Determine the (X, Y) coordinate at the center of the cell enclosing the given text.  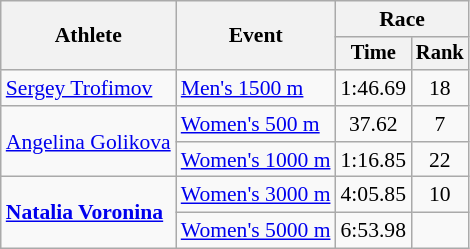
Women's 500 m (256, 124)
Women's 3000 m (256, 195)
Men's 1500 m (256, 88)
Women's 1000 m (256, 160)
10 (440, 195)
Time (374, 54)
Rank (440, 54)
18 (440, 88)
Natalia Voronina (88, 212)
Athlete (88, 36)
Event (256, 36)
Race (402, 19)
Sergey Trofimov (88, 88)
6:53.98 (374, 231)
Angelina Golikova (88, 142)
37.62 (374, 124)
22 (440, 160)
1:46.69 (374, 88)
7 (440, 124)
1:16.85 (374, 160)
4:05.85 (374, 195)
Women's 5000 m (256, 231)
